Identify which cell holds the provided text, then report its (x, y) central coordinate. 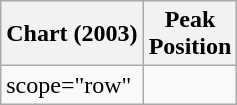
scope="row" (72, 85)
PeakPosition (190, 34)
Chart (2003) (72, 34)
